From the cell containing the given text, extract its center point as (X, Y) coordinate. 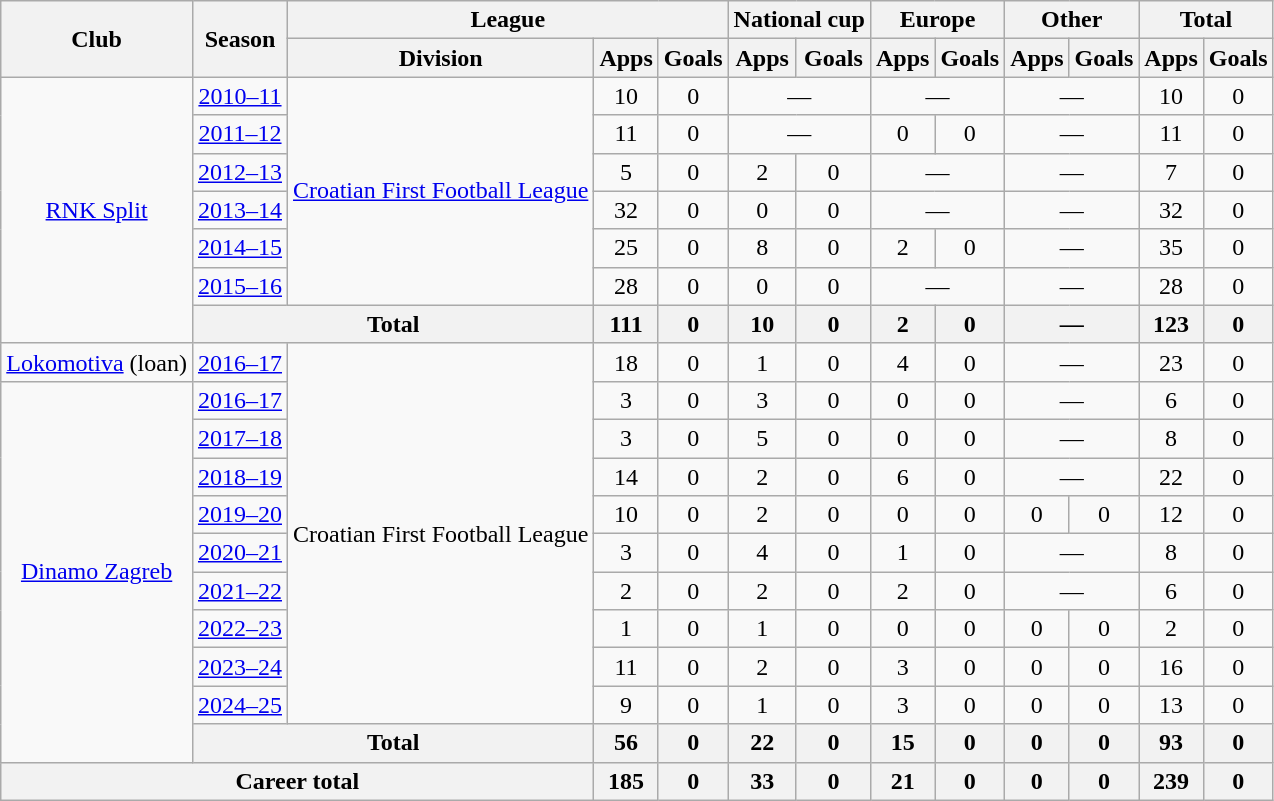
15 (902, 743)
16 (1171, 667)
2015–16 (240, 286)
2018–19 (240, 477)
2023–24 (240, 667)
93 (1171, 743)
9 (626, 705)
111 (626, 324)
2021–22 (240, 591)
2012–13 (240, 172)
League (508, 20)
23 (1171, 362)
2019–20 (240, 515)
2024–25 (240, 705)
14 (626, 477)
25 (626, 248)
239 (1171, 781)
Season (240, 39)
Dinamo Zagreb (97, 572)
2011–12 (240, 134)
2013–14 (240, 210)
Other (1072, 20)
18 (626, 362)
Club (97, 39)
2022–23 (240, 629)
2020–21 (240, 553)
Lokomotiva (loan) (97, 362)
Europe (937, 20)
35 (1171, 248)
Division (441, 58)
2010–11 (240, 96)
21 (902, 781)
National cup (799, 20)
123 (1171, 324)
2014–15 (240, 248)
12 (1171, 515)
7 (1171, 172)
2017–18 (240, 438)
RNK Split (97, 210)
Career total (298, 781)
33 (762, 781)
13 (1171, 705)
185 (626, 781)
56 (626, 743)
